Search for the cell housing the specified text and yield its (x, y) center coordinate. 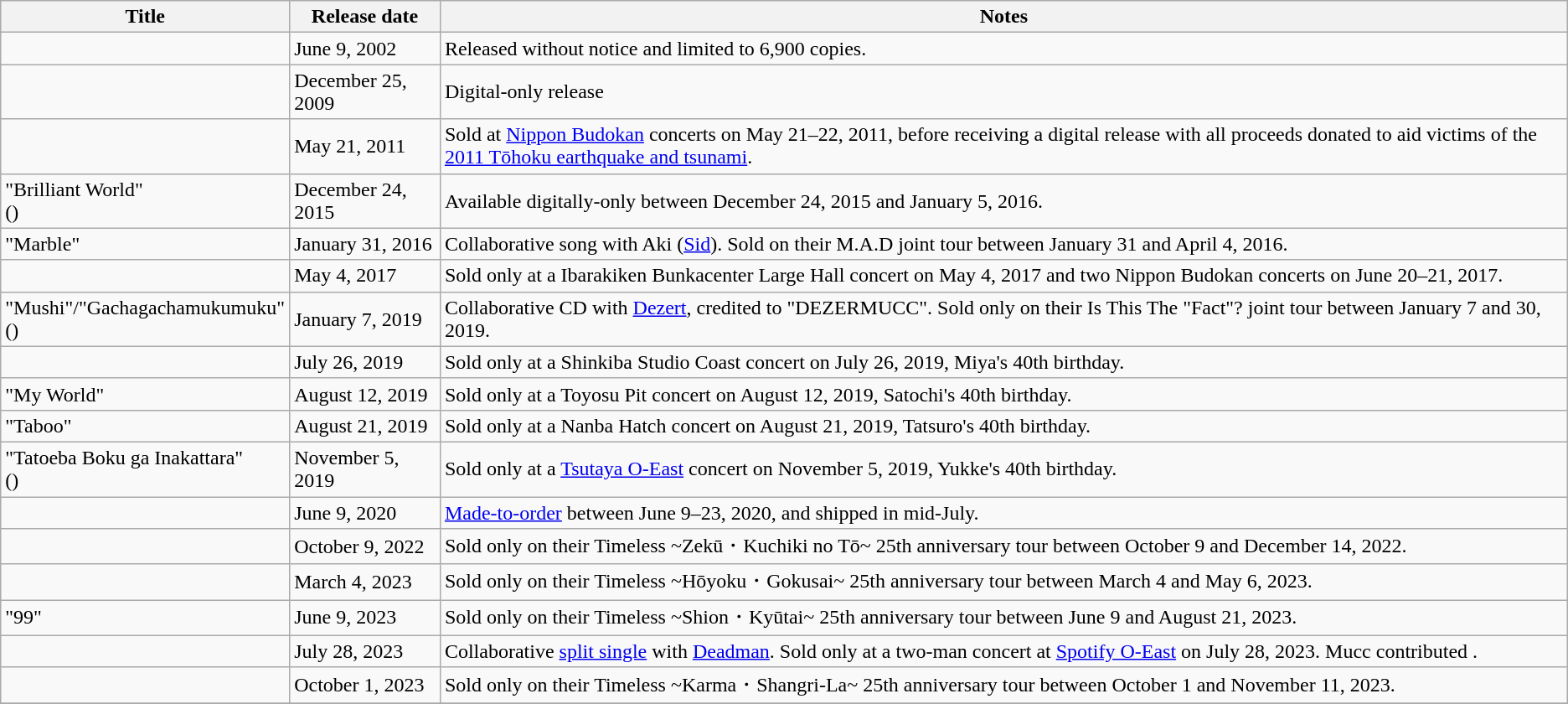
December 24, 2015 (365, 201)
Sold only at a Ibarakiken Bunkacenter Large Hall concert on May 4, 2017 and two Nippon Budokan concerts on June 20–21, 2017. (1003, 276)
"Marble" (146, 244)
"Taboo" (146, 426)
January 7, 2019 (365, 318)
"Brilliant World"() (146, 201)
Notes (1003, 17)
July 28, 2023 (365, 651)
October 9, 2022 (365, 546)
Sold only on their Timeless ~Hōyoku・Gokusai~ 25th anniversary tour between March 4 and May 6, 2023. (1003, 582)
Sold only on their Timeless ~Shion・Kyūtai~ 25th anniversary tour between June 9 and August 21, 2023. (1003, 619)
Collaborative CD with Dezert, credited to "DEZERMUCC". Sold only on their Is This The "Fact"? joint tour between January 7 and 30, 2019. (1003, 318)
Sold only on their Timeless ~Zekū・Kuchiki no Tō~ 25th anniversary tour between October 9 and December 14, 2022. (1003, 546)
Sold only on their Timeless ~Karma・Shangri-La~ 25th anniversary tour between October 1 and November 11, 2023. (1003, 686)
"Tatoeba Boku ga Inakattara"() (146, 469)
November 5, 2019 (365, 469)
August 21, 2019 (365, 426)
Title (146, 17)
Sold only at a Toyosu Pit concert on August 12, 2019, Satochi's 40th birthday. (1003, 394)
Made-to-order between June 9–23, 2020, and shipped in mid-July. (1003, 512)
"99" (146, 619)
October 1, 2023 (365, 686)
Sold only at a Tsutaya O-East concert on November 5, 2019, Yukke's 40th birthday. (1003, 469)
June 9, 2020 (365, 512)
August 12, 2019 (365, 394)
December 25, 2009 (365, 92)
Sold only at a Shinkiba Studio Coast concert on July 26, 2019, Miya's 40th birthday. (1003, 362)
June 9, 2002 (365, 49)
May 21, 2011 (365, 146)
June 9, 2023 (365, 619)
Available digitally-only between December 24, 2015 and January 5, 2016. (1003, 201)
"Mushi"/"Gachagachamukumuku"() (146, 318)
Collaborative song with Aki (Sid). Sold on their M.A.D joint tour between January 31 and April 4, 2016. (1003, 244)
May 4, 2017 (365, 276)
July 26, 2019 (365, 362)
Collaborative split single with Deadman. Sold only at a two-man concert at Spotify O-East on July 28, 2023. Mucc contributed . (1003, 651)
March 4, 2023 (365, 582)
Sold only at a Nanba Hatch concert on August 21, 2019, Tatsuro's 40th birthday. (1003, 426)
Released without notice and limited to 6,900 copies. (1003, 49)
January 31, 2016 (365, 244)
"My World" (146, 394)
Digital-only release (1003, 92)
Release date (365, 17)
